Output the [x, y] coordinate of the center of the cell containing the given text.  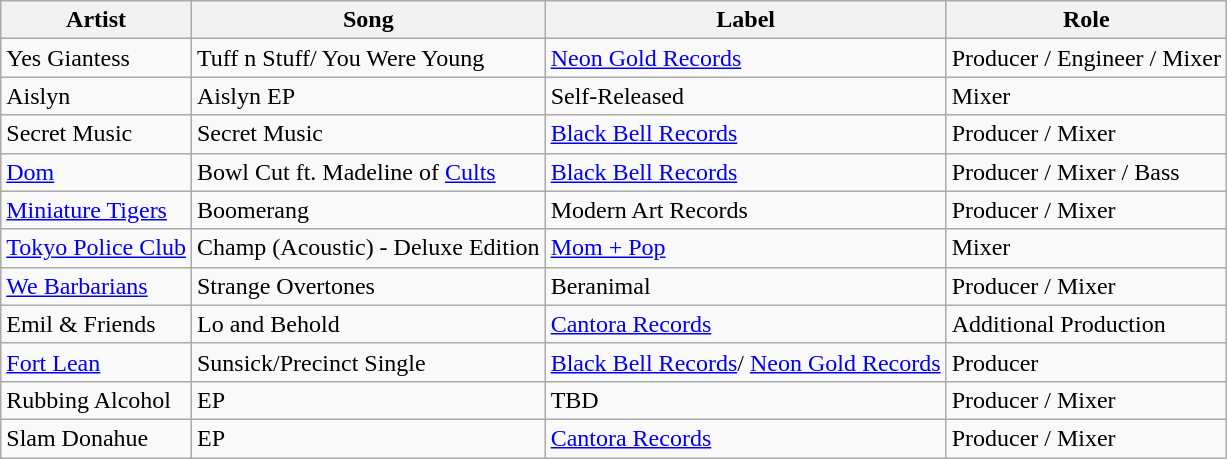
Slam Donahue [96, 438]
Additional Production [1086, 324]
Aislyn EP [368, 96]
Fort Lean [96, 362]
Producer / Mixer / Bass [1086, 172]
Aislyn [96, 96]
Emil & Friends [96, 324]
Miniature Tigers [96, 210]
Lo and Behold [368, 324]
Sunsick/Precinct Single [368, 362]
Champ (Acoustic) - Deluxe Edition [368, 248]
Black Bell Records/ Neon Gold Records [746, 362]
Dom [96, 172]
Song [368, 20]
Modern Art Records [746, 210]
Tokyo Police Club [96, 248]
Yes Giantess [96, 58]
Neon Gold Records [746, 58]
Mom + Pop [746, 248]
TBD [746, 400]
We Barbarians [96, 286]
Beranimal [746, 286]
Role [1086, 20]
Rubbing Alcohol [96, 400]
Tuff n Stuff/ You Were Young [368, 58]
Producer / Engineer / Mixer [1086, 58]
Strange Overtones [368, 286]
Self-Released [746, 96]
Artist [96, 20]
Bowl Cut ft. Madeline of Cults [368, 172]
Boomerang [368, 210]
Label [746, 20]
Producer [1086, 362]
